Pinpoint the cell where the given text exists, returning its (x, y) midpoint coordinate. 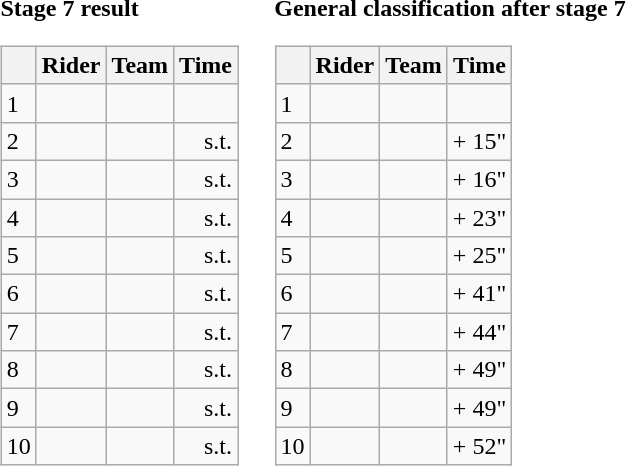
+ 23" (479, 217)
+ 52" (479, 446)
+ 41" (479, 294)
+ 44" (479, 332)
+ 15" (479, 141)
+ 16" (479, 179)
+ 25" (479, 256)
